Search for the cell housing the specified text and yield its (X, Y) center coordinate. 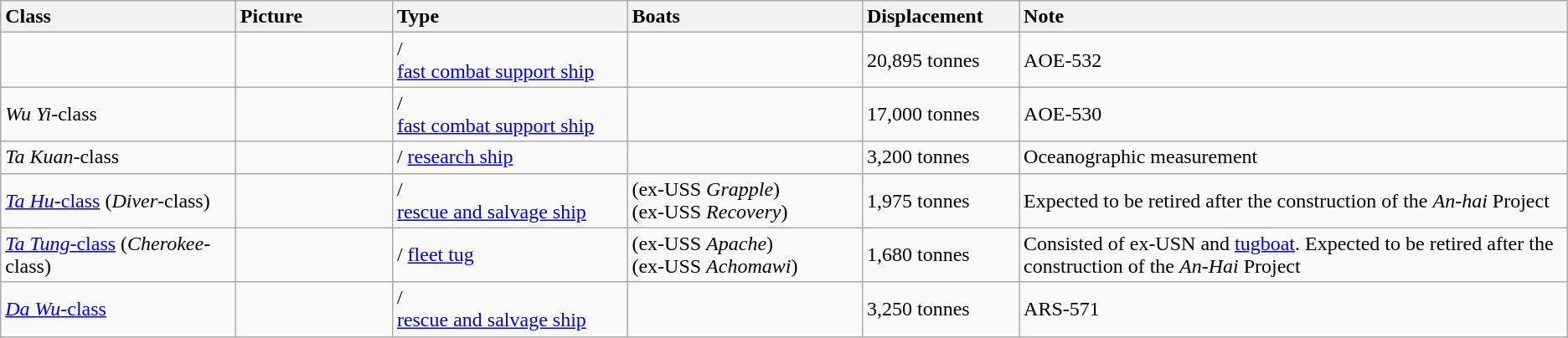
Boats (745, 17)
Wu Yi-class (119, 114)
Note (1293, 17)
Picture (313, 17)
Ta Tung-class (Cherokee-class) (119, 254)
3,250 tonnes (940, 310)
Oceanographic measurement (1293, 157)
Expected to be retired after the construction of the An-hai Project (1293, 201)
(ex-USS Apache) (ex-USS Achomawi) (745, 254)
AOE-530 (1293, 114)
ARS-571 (1293, 310)
AOE-532 (1293, 60)
/ fleet tug (509, 254)
Da Wu-class (119, 310)
Consisted of ex-USN and tugboat. Expected to be retired after the construction of the An-Hai Project (1293, 254)
17,000 tonnes (940, 114)
1,975 tonnes (940, 201)
/ research ship (509, 157)
Class (119, 17)
Ta Hu-class (Diver-class) (119, 201)
1,680 tonnes (940, 254)
Displacement (940, 17)
Type (509, 17)
20,895 tonnes (940, 60)
Ta Kuan-class (119, 157)
(ex-USS Grapple) (ex-USS Recovery) (745, 201)
3,200 tonnes (940, 157)
